Provide the [x, y] coordinate of the cell's center where the given text is located.  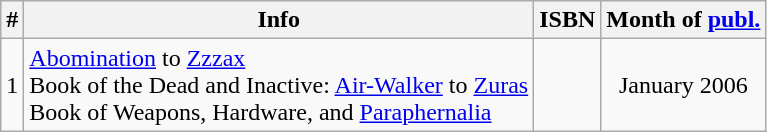
# [12, 20]
Month of publ. [684, 20]
January 2006 [684, 85]
Info [279, 20]
1 [12, 85]
ISBN [568, 20]
Abomination to ZzzaxBook of the Dead and Inactive: Air-Walker to ZurasBook of Weapons, Hardware, and Paraphernalia [279, 85]
